Scan for the cell matching the given text and deliver its (x, y) coordinate at center. 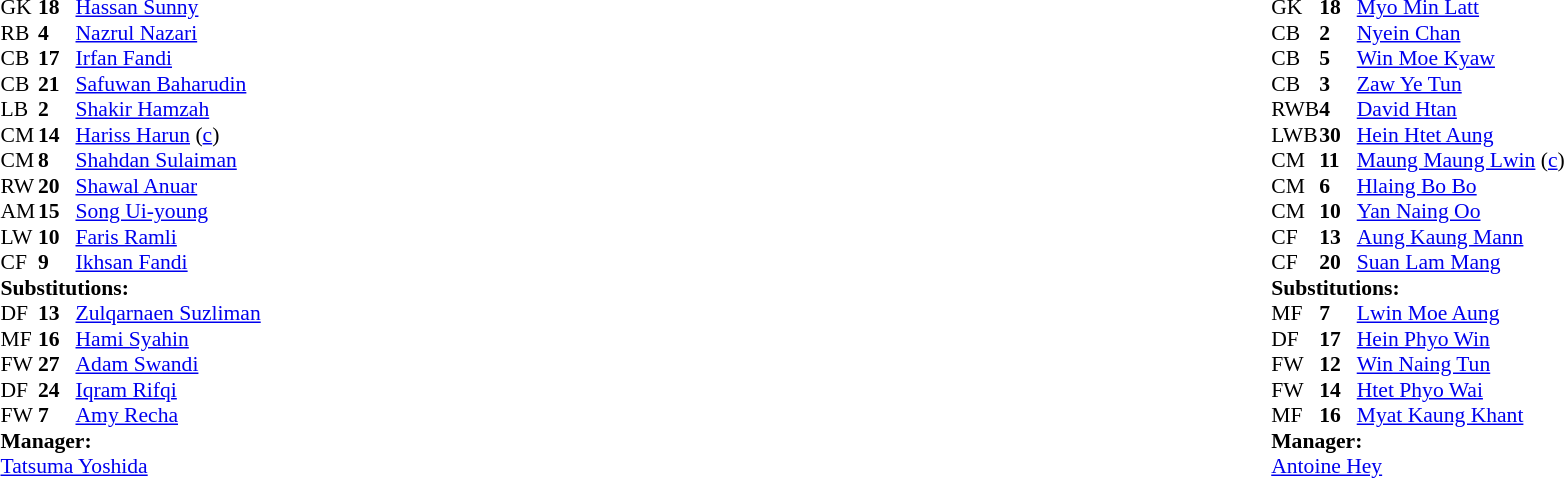
30 (1338, 135)
Nazrul Nazari (168, 33)
LB (19, 109)
AM (19, 211)
5 (1338, 59)
Substitutions: (130, 288)
3 (1338, 84)
Manager: (130, 441)
9 (57, 263)
Shahdan Sulaiman (168, 161)
LW (19, 237)
RWB (1295, 109)
24 (57, 390)
12 (1338, 365)
Faris Ramli (168, 237)
Ikhsan Fandi (168, 263)
Irfan Fandi (168, 59)
27 (57, 365)
8 (57, 161)
Iqram Rifqi (168, 390)
11 (1338, 161)
Shakir Hamzah (168, 109)
Zulqarnaen Suzliman (168, 313)
6 (1338, 186)
15 (57, 211)
Hariss Harun (c) (168, 135)
Amy Recha (168, 415)
Hami Syahin (168, 339)
Safuwan Baharudin (168, 84)
RW (19, 186)
RB (19, 33)
21 (57, 84)
Adam Swandi (168, 365)
Shawal Anuar (168, 186)
LWB (1295, 135)
Song Ui-young (168, 211)
